Determine the (X, Y) coordinate at the center of the cell enclosing the given text.  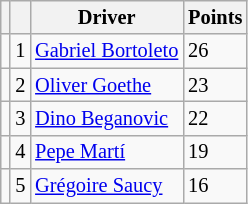
19 (215, 152)
16 (215, 186)
2 (20, 85)
Gabriel Bortoleto (106, 51)
3 (20, 118)
Grégoire Saucy (106, 186)
1 (20, 51)
Oliver Goethe (106, 85)
5 (20, 186)
4 (20, 152)
26 (215, 51)
23 (215, 85)
Pepe Martí (106, 152)
Dino Beganovic (106, 118)
Points (215, 17)
Driver (106, 17)
22 (215, 118)
